From the cell containing the given text, extract its center point as (x, y) coordinate. 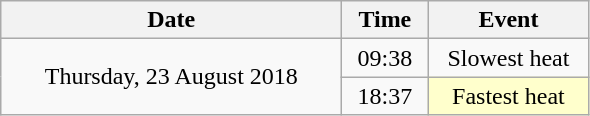
Event (508, 20)
Time (385, 20)
09:38 (385, 58)
Slowest heat (508, 58)
Thursday, 23 August 2018 (172, 77)
Fastest heat (508, 96)
Date (172, 20)
18:37 (385, 96)
